For the text-containing cell, return its midpoint in (X, Y) coordinate format. 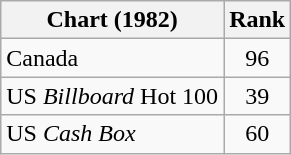
US Billboard Hot 100 (112, 96)
Rank (258, 20)
Chart (1982) (112, 20)
US Cash Box (112, 134)
Canada (112, 58)
96 (258, 58)
39 (258, 96)
60 (258, 134)
